Identify which cell holds the provided text, then report its (X, Y) central coordinate. 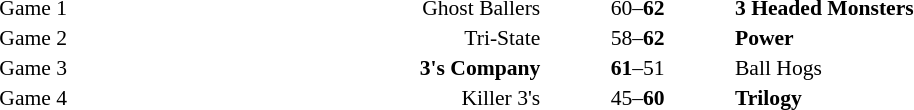
58–62 (638, 38)
3's Company (306, 68)
Tri-State (306, 38)
61–51 (638, 68)
